Capture the cell that displays the provided text and extract its (x, y) central coordinate. 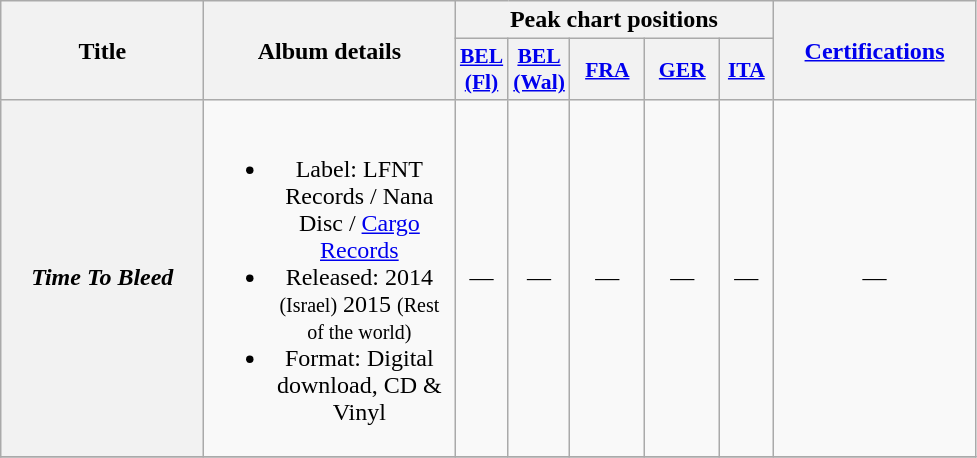
Peak chart positions (614, 20)
Label: LFNT Records / Nana Disc / Cargo RecordsReleased: 2014 (Israel) 2015 (Rest of the world)Format: Digital download, CD & Vinyl (330, 278)
ITA (746, 70)
BEL (Fl) (482, 70)
GER (682, 70)
Certifications (874, 50)
BEL (Wal) (539, 70)
Time To Bleed (102, 278)
FRA (608, 70)
Album details (330, 50)
Title (102, 50)
